Detect which cell encompasses the target text, then output its (x, y) center coordinate. 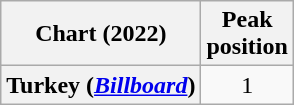
Turkey (Billboard) (101, 85)
1 (247, 85)
Chart (2022) (101, 34)
Peakposition (247, 34)
